Identify which cell holds the provided text, then report its (X, Y) central coordinate. 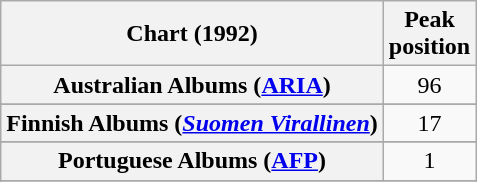
Finnish Albums (Suomen Virallinen) (192, 123)
1 (429, 161)
Peakposition (429, 34)
Chart (1992) (192, 34)
96 (429, 85)
Portuguese Albums (AFP) (192, 161)
Australian Albums (ARIA) (192, 85)
17 (429, 123)
